Extract the (X, Y) coordinate from the center of the cell holding the provided text.  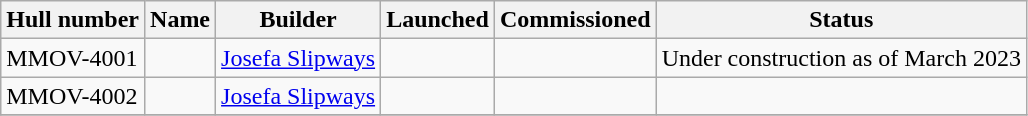
MMOV-4002 (73, 96)
Name (180, 20)
Commissioned (575, 20)
Builder (298, 20)
MMOV-4001 (73, 58)
Status (841, 20)
Hull number (73, 20)
Launched (438, 20)
Under construction as of March 2023 (841, 58)
